Detect which cell encompasses the target text, then output its (X, Y) center coordinate. 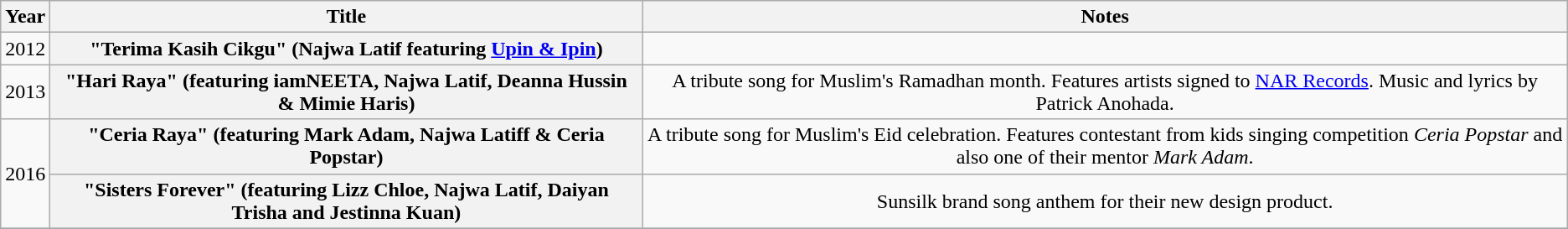
A tribute song for Muslim's Eid celebration. Features contestant from kids singing competition Ceria Popstar and also one of their mentor Mark Adam. (1105, 146)
Sunsilk brand song anthem for their new design product. (1105, 201)
2012 (25, 49)
2013 (25, 92)
Notes (1105, 17)
"Terima Kasih Cikgu" (Najwa Latif featuring Upin & Ipin) (347, 49)
A tribute song for Muslim's Ramadhan month. Features artists signed to NAR Records. Music and lyrics by Patrick Anohada. (1105, 92)
"Hari Raya" (featuring iamNEETA, Najwa Latif, Deanna Hussin & Mimie Haris) (347, 92)
Title (347, 17)
2016 (25, 174)
"Ceria Raya" (featuring Mark Adam, Najwa Latiff & Ceria Popstar) (347, 146)
"Sisters Forever" (featuring Lizz Chloe, Najwa Latif, Daiyan Trisha and Jestinna Kuan) (347, 201)
Year (25, 17)
